Detect which cell encompasses the target text, then output its (x, y) center coordinate. 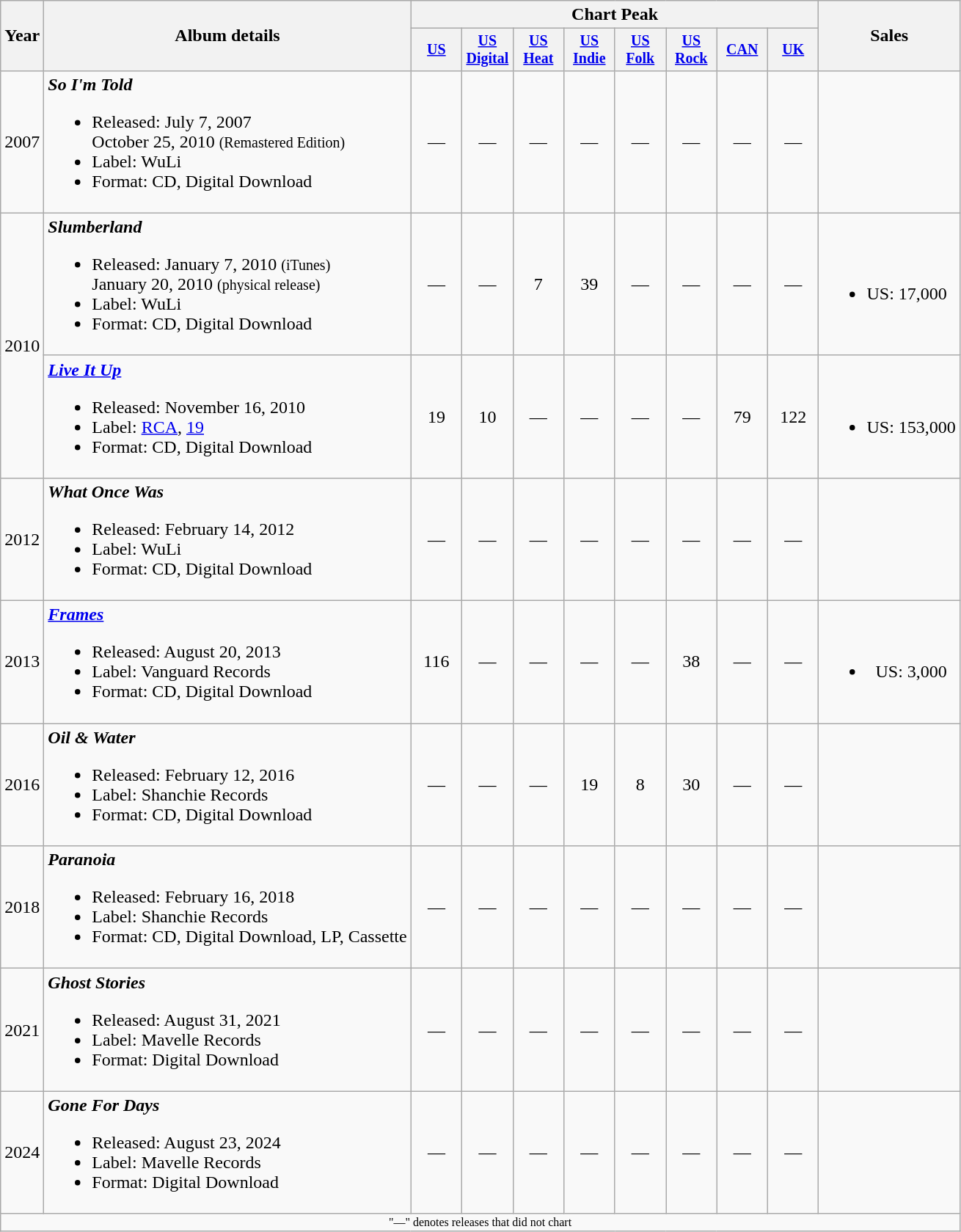
2016 (22, 785)
US: 17,000 (889, 284)
10 (487, 417)
SlumberlandReleased: January 7, 2010 (iTunes) January 20, 2010 (physical release)Label: WuLiFormat: CD, Digital Download (227, 284)
What Once WasReleased: February 14, 2012Label: WuLiFormat: CD, Digital Download (227, 539)
39 (590, 284)
2007 (22, 142)
116 (436, 662)
ParanoiaReleased: February 16, 2018Label: Shanchie RecordsFormat: CD, Digital Download, LP, Cassette (227, 907)
8 (640, 785)
2024 (22, 1152)
US: 153,000 (889, 417)
2018 (22, 907)
USRock (691, 50)
USIndie (590, 50)
Album details (227, 36)
Live It UpReleased: November 16, 2010Label: RCA, 19Format: CD, Digital Download (227, 417)
79 (742, 417)
USDigital (487, 50)
2013 (22, 662)
7 (538, 284)
Gone For DaysReleased: August 23, 2024Label: Mavelle RecordsFormat: Digital Download (227, 1152)
38 (691, 662)
Year (22, 36)
UK (792, 50)
Chart Peak (615, 15)
30 (691, 785)
US: 3,000 (889, 662)
CAN (742, 50)
122 (792, 417)
Sales (889, 36)
2010 (22, 345)
2012 (22, 539)
USFolk (640, 50)
Oil & WaterReleased: February 12, 2016Label: Shanchie RecordsFormat: CD, Digital Download (227, 785)
FramesReleased: August 20, 2013Label: Vanguard RecordsFormat: CD, Digital Download (227, 662)
So I'm ToldReleased: July 7, 2007 October 25, 2010 (Remastered Edition)Label: WuLiFormat: CD, Digital Download (227, 142)
2021 (22, 1030)
US (436, 50)
USHeat (538, 50)
"—" denotes releases that did not chart (480, 1222)
Ghost StoriesReleased: August 31, 2021Label: Mavelle RecordsFormat: Digital Download (227, 1030)
